Determine the [X, Y] coordinate at the center of the cell enclosing the given text.  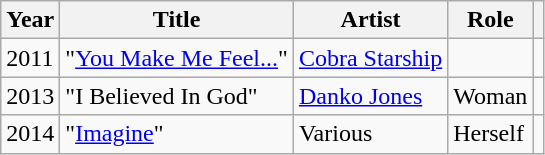
2013 [30, 96]
2014 [30, 134]
Role [490, 20]
Danko Jones [370, 96]
Artist [370, 20]
Herself [490, 134]
Woman [490, 96]
Year [30, 20]
"You Make Me Feel..." [177, 58]
Cobra Starship [370, 58]
Various [370, 134]
"I Believed In God" [177, 96]
"Imagine" [177, 134]
Title [177, 20]
2011 [30, 58]
